Find where the given text appears and provide that cell's center as (x, y) coordinate. 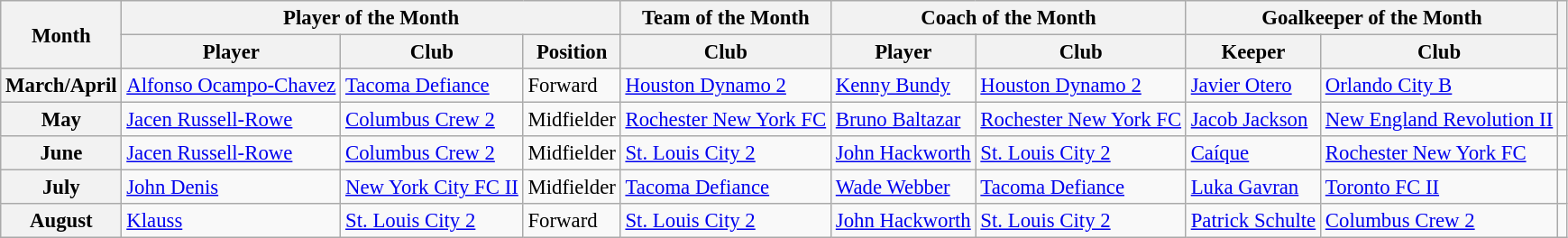
Kenny Bundy (903, 86)
Keeper (1253, 52)
Goalkeeper of the Month (1371, 18)
May (61, 120)
Position (572, 52)
Month (61, 34)
June (61, 153)
Javier Otero (1253, 86)
Alfonso Ocampo-Chavez (231, 86)
New England Revolution II (1439, 120)
Bruno Baltazar (903, 120)
John Denis (231, 188)
Toronto FC II (1439, 188)
March/April (61, 86)
Jacob Jackson (1253, 120)
July (61, 188)
Caíque (1253, 153)
Luka Gavran (1253, 188)
Patrick Schulte (1253, 221)
Klauss (231, 221)
New York City FC II (432, 188)
Orlando City B (1439, 86)
Player of the Month (371, 18)
August (61, 221)
Wade Webber (903, 188)
Team of the Month (725, 18)
Coach of the Month (1008, 18)
